Locate the cell with the specified text and output its [x, y] center coordinate. 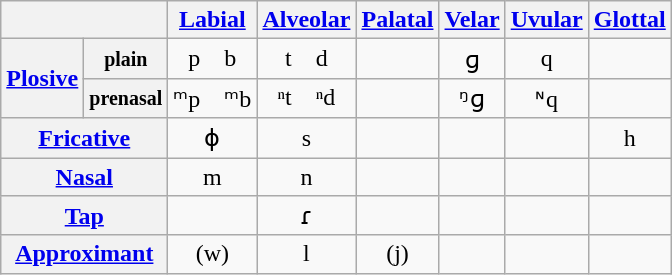
ᵐp ᵐb [212, 98]
prenasal [126, 98]
t d [306, 59]
Plosive [42, 78]
s [306, 138]
p b [212, 59]
(w) [212, 254]
Labial [212, 20]
plain [126, 59]
Nasal [84, 177]
q [546, 59]
Approximant [84, 254]
Alveolar [306, 20]
ⁿt ⁿd [306, 98]
h [630, 138]
Fricative [84, 138]
Glottal [630, 20]
ᵑɡ [472, 98]
Palatal [398, 20]
Uvular [546, 20]
n [306, 177]
ɸ [212, 138]
ᶰq [546, 98]
(j) [398, 254]
ɾ [306, 216]
m [212, 177]
l [306, 254]
Velar [472, 20]
ɡ [472, 59]
Tap [84, 216]
